Output the [x, y] coordinate of the center of the cell containing the given text.  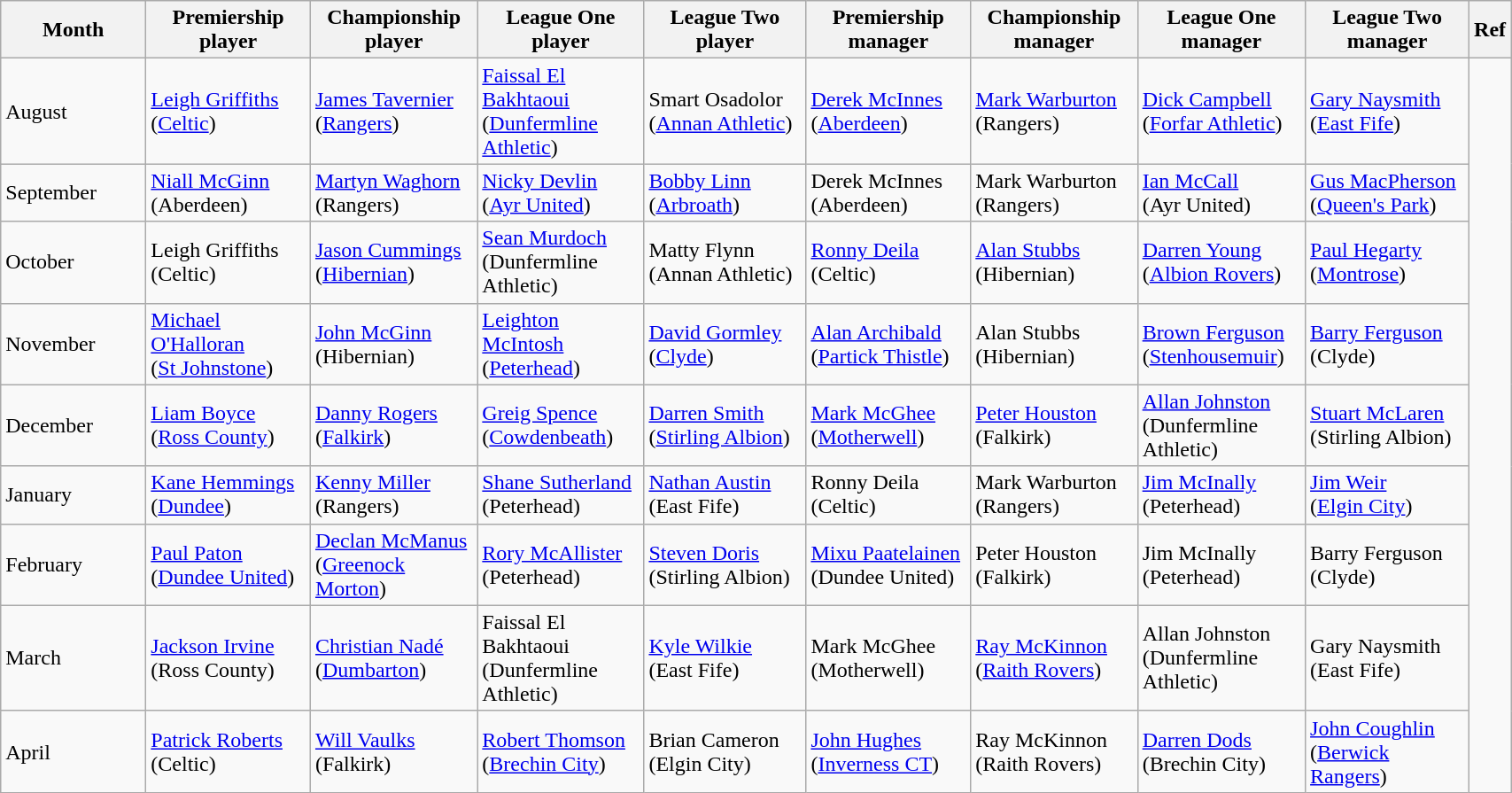
Jason Cummings(Hibernian) [393, 262]
Jim Weir(Elgin City) [1387, 494]
Darren Smith(Stirling Albion) [725, 425]
Alan Archibald(Partick Thistle) [888, 344]
Championshipplayer [393, 30]
Liam Boyce(Ross County) [229, 425]
Paul Paton(Dundee United) [229, 564]
Steven Doris(Stirling Albion) [725, 564]
League Twomanager [1387, 30]
October [74, 262]
Brian Cameron(Elgin City) [725, 751]
Month [74, 30]
Michael O'Halloran(St Johnstone) [229, 344]
Kane Hemmings(Dundee) [229, 494]
February [74, 564]
Kenny Miller(Rangers) [393, 494]
Brown Ferguson(Stenhousemuir) [1221, 344]
Bobby Linn(Arbroath) [725, 193]
Paul Hegarty(Montrose) [1387, 262]
League Oneplayer [561, 30]
James Tavernier(Rangers) [393, 112]
League Twoplayer [725, 30]
Sean Murdoch(Dunfermline Athletic) [561, 262]
April [74, 751]
Premiershipplayer [229, 30]
John Coughlin(Berwick Rangers) [1387, 751]
Mixu Paatelainen(Dundee United) [888, 564]
Christian Nadé(Dumbarton) [393, 657]
Smart Osadolor (Annan Athletic) [725, 112]
Robert Thomson(Brechin City) [561, 751]
Matty Flynn (Annan Athletic) [725, 262]
Gus MacPherson(Queen's Park) [1387, 193]
Dick Campbell(Forfar Athletic) [1221, 112]
Patrick Roberts(Celtic) [229, 751]
Rory McAllister(Peterhead) [561, 564]
John McGinn(Hibernian) [393, 344]
Shane Sutherland(Peterhead) [561, 494]
Darren Young(Albion Rovers) [1221, 262]
December [74, 425]
Championshipmanager [1054, 30]
Jackson Irvine(Ross County) [229, 657]
August [74, 112]
September [74, 193]
March [74, 657]
Martyn Waghorn(Rangers) [393, 193]
Will Vaulks(Falkirk) [393, 751]
November [74, 344]
Stuart McLaren(Stirling Albion) [1387, 425]
Greig Spence(Cowdenbeath) [561, 425]
David Gormley(Clyde) [725, 344]
Ian McCall(Ayr United) [1221, 193]
Leighton McIntosh(Peterhead) [561, 344]
League Onemanager [1221, 30]
January [74, 494]
Ref [1490, 30]
John Hughes(Inverness CT) [888, 751]
Premiershipmanager [888, 30]
Darren Dods(Brechin City) [1221, 751]
Kyle Wilkie(East Fife) [725, 657]
Declan McManus(Greenock Morton) [393, 564]
Niall McGinn(Aberdeen) [229, 193]
Nathan Austin(East Fife) [725, 494]
Nicky Devlin(Ayr United) [561, 193]
Danny Rogers(Falkirk) [393, 425]
